From the cell containing the given text, extract its center point as [x, y] coordinate. 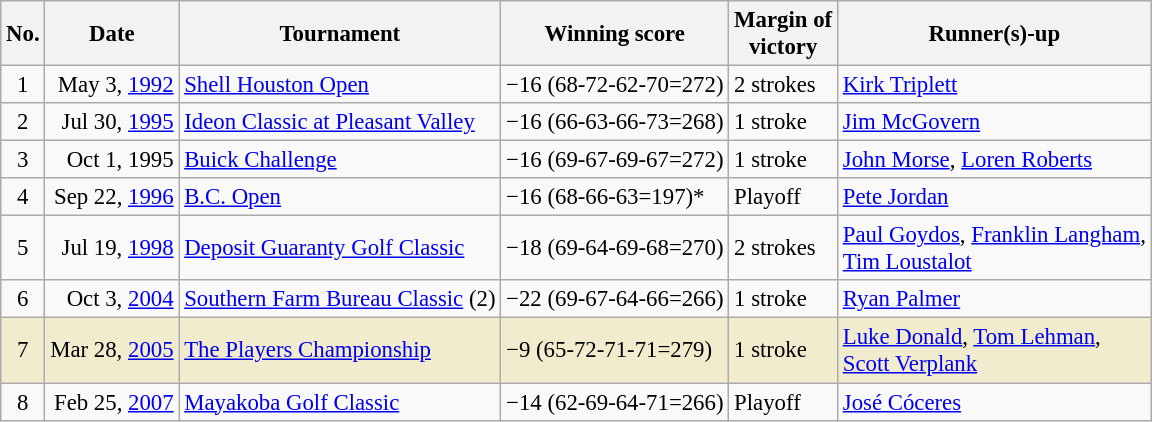
Sep 22, 1996 [112, 197]
Margin ofvictory [784, 34]
Feb 25, 2007 [112, 402]
−9 (65-72-71-71=279) [615, 350]
−16 (68-66-63=197)* [615, 197]
2 [23, 122]
Deposit Guaranty Golf Classic [340, 248]
7 [23, 350]
Ideon Classic at Pleasant Valley [340, 122]
Southern Farm Bureau Classic (2) [340, 299]
−16 (66-63-66-73=268) [615, 122]
B.C. Open [340, 197]
4 [23, 197]
Paul Goydos, Franklin Langham, Tim Loustalot [994, 248]
Jul 19, 1998 [112, 248]
Shell Houston Open [340, 85]
Kirk Triplett [994, 85]
Mayakoba Golf Classic [340, 402]
−18 (69-64-69-68=270) [615, 248]
Jim McGovern [994, 122]
The Players Championship [340, 350]
−16 (68-72-62-70=272) [615, 85]
Ryan Palmer [994, 299]
Luke Donald, Tom Lehman, Scott Verplank [994, 350]
Buick Challenge [340, 160]
−14 (62-69-64-71=266) [615, 402]
Runner(s)-up [994, 34]
Oct 1, 1995 [112, 160]
Winning score [615, 34]
−22 (69-67-64-66=266) [615, 299]
Pete Jordan [994, 197]
Mar 28, 2005 [112, 350]
1 [23, 85]
Oct 3, 2004 [112, 299]
No. [23, 34]
Jul 30, 1995 [112, 122]
−16 (69-67-69-67=272) [615, 160]
Tournament [340, 34]
José Cóceres [994, 402]
May 3, 1992 [112, 85]
Date [112, 34]
5 [23, 248]
3 [23, 160]
John Morse, Loren Roberts [994, 160]
6 [23, 299]
8 [23, 402]
